From the cell containing the given text, extract its center point as (x, y) coordinate. 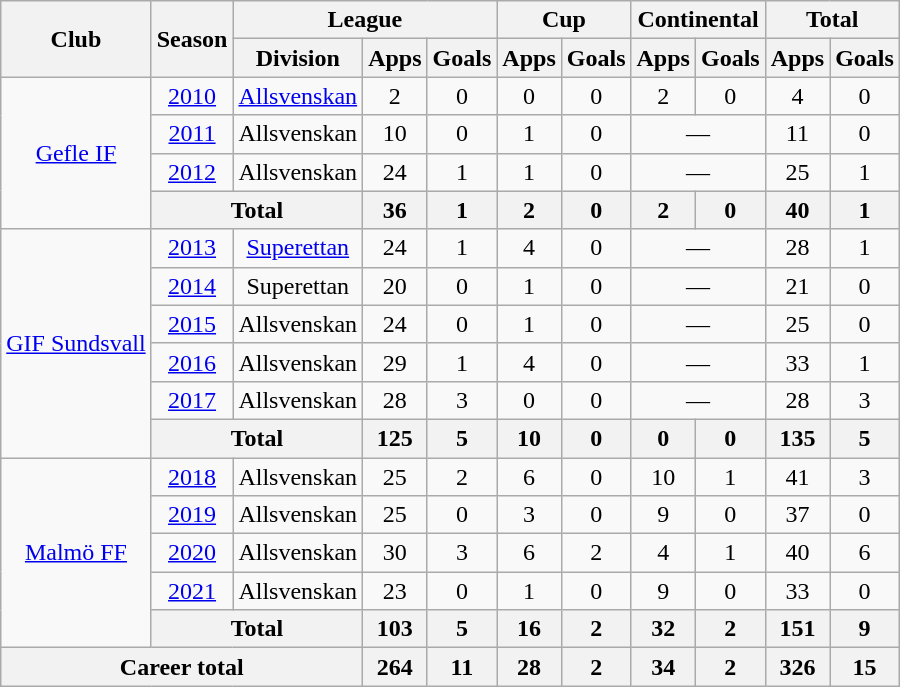
2018 (192, 477)
135 (797, 438)
2011 (192, 134)
2012 (192, 172)
326 (797, 667)
Season (192, 39)
32 (663, 629)
Career total (182, 667)
37 (797, 515)
23 (395, 591)
2015 (192, 324)
36 (395, 210)
GIF Sundsvall (76, 343)
125 (395, 438)
20 (395, 286)
2019 (192, 515)
Continental (698, 20)
2016 (192, 362)
2014 (192, 286)
League (365, 20)
16 (529, 629)
151 (797, 629)
30 (395, 553)
2013 (192, 248)
Cup (564, 20)
21 (797, 286)
34 (663, 667)
2021 (192, 591)
Division (298, 58)
264 (395, 667)
15 (865, 667)
2017 (192, 400)
103 (395, 629)
Gefle IF (76, 153)
29 (395, 362)
Malmö FF (76, 553)
41 (797, 477)
2020 (192, 553)
2010 (192, 96)
Club (76, 39)
